From the cell containing the given text, extract its center point as [x, y] coordinate. 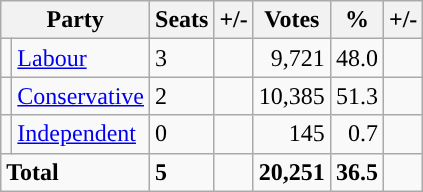
Labour [81, 58]
Votes [292, 20]
145 [292, 134]
48.0 [356, 58]
Total [76, 172]
0.7 [356, 134]
Conservative [81, 96]
36.5 [356, 172]
5 [182, 172]
3 [182, 58]
Seats [182, 20]
0 [182, 134]
% [356, 20]
20,251 [292, 172]
Party [76, 20]
10,385 [292, 96]
51.3 [356, 96]
Independent [81, 134]
9,721 [292, 58]
2 [182, 96]
